Search for the cell housing the specified text and yield its [X, Y] center coordinate. 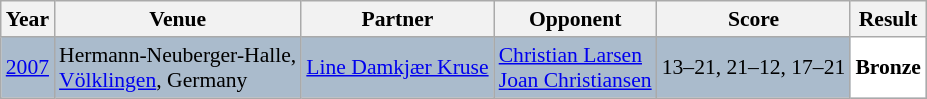
Result [888, 19]
Opponent [576, 19]
2007 [28, 68]
Hermann-Neuberger-Halle,Völklingen, Germany [178, 68]
Year [28, 19]
Christian Larsen Joan Christiansen [576, 68]
Partner [397, 19]
Score [754, 19]
Venue [178, 19]
13–21, 21–12, 17–21 [754, 68]
Bronze [888, 68]
Line Damkjær Kruse [397, 68]
